Search for the cell housing the specified text and yield its (X, Y) center coordinate. 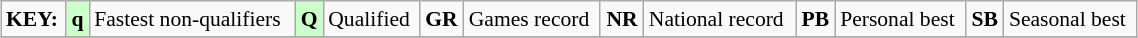
GR (442, 19)
Fastest non-qualifiers (192, 19)
SB (985, 19)
National record (720, 19)
PB (816, 19)
KEY: (34, 19)
q (78, 19)
Q (309, 19)
Personal best (900, 19)
Qualified (371, 19)
Games record (532, 19)
Seasonal best (1070, 19)
NR (622, 19)
